Extract the [X, Y] coordinate from the center of the cell holding the provided text.  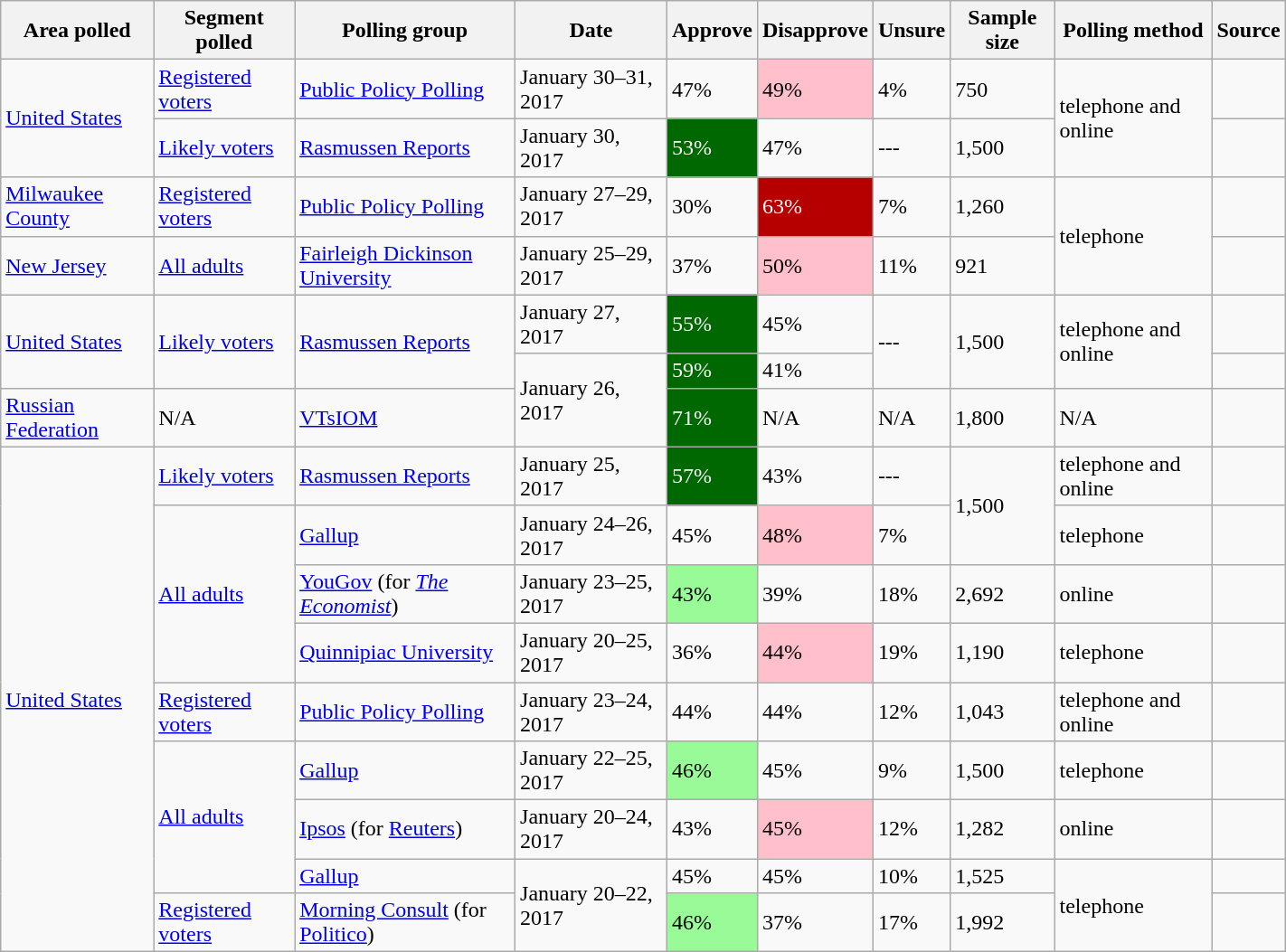
Approve [712, 31]
10% [912, 876]
49% [815, 89]
Sample size [1002, 31]
January 30, 2017 [591, 148]
11% [912, 266]
750 [1002, 89]
17% [912, 922]
January 20–22, 2017 [591, 906]
30% [712, 206]
63% [815, 206]
January 26, 2017 [591, 400]
Ipsos (for Reuters) [405, 830]
19% [912, 653]
9% [912, 770]
Unsure [912, 31]
1,992 [1002, 922]
71% [712, 418]
Polling method [1133, 31]
1,800 [1002, 418]
Milwaukee County [78, 206]
57% [712, 476]
41% [815, 371]
January 23–25, 2017 [591, 593]
Fairleigh Dickinson University [405, 266]
1,043 [1002, 711]
50% [815, 266]
39% [815, 593]
Disapprove [815, 31]
January 24–26, 2017 [591, 535]
Area polled [78, 31]
53% [712, 148]
36% [712, 653]
January 22–25, 2017 [591, 770]
Quinnipiac University [405, 653]
921 [1002, 266]
January 27–29, 2017 [591, 206]
Segment polled [224, 31]
1,190 [1002, 653]
January 25–29, 2017 [591, 266]
2,692 [1002, 593]
Date [591, 31]
January 23–24, 2017 [591, 711]
New Jersey [78, 266]
Source [1248, 31]
YouGov (for The Economist) [405, 593]
4% [912, 89]
January 25, 2017 [591, 476]
January 20–25, 2017 [591, 653]
55% [712, 324]
1,282 [1002, 830]
January 30–31, 2017 [591, 89]
VTsIOM [405, 418]
Morning Consult (for Politico) [405, 922]
Polling group [405, 31]
48% [815, 535]
January 20–24, 2017 [591, 830]
59% [712, 371]
1,260 [1002, 206]
Russian Federation [78, 418]
1,525 [1002, 876]
January 27, 2017 [591, 324]
18% [912, 593]
